Identify which cell holds the provided text, then report its (X, Y) central coordinate. 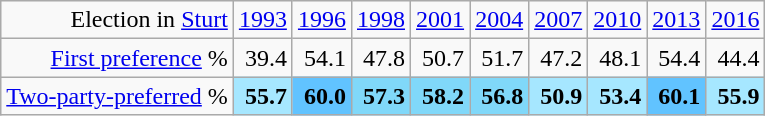
1993 (262, 20)
1996 (322, 20)
54.1 (322, 58)
50.9 (558, 96)
53.4 (618, 96)
60.1 (676, 96)
44.4 (736, 58)
2010 (618, 20)
First preference % (118, 58)
39.4 (262, 58)
47.8 (380, 58)
Two-party-preferred % (118, 96)
55.9 (736, 96)
60.0 (322, 96)
55.7 (262, 96)
57.3 (380, 96)
47.2 (558, 58)
58.2 (440, 96)
48.1 (618, 58)
56.8 (500, 96)
2016 (736, 20)
50.7 (440, 58)
2007 (558, 20)
2001 (440, 20)
2013 (676, 20)
1998 (380, 20)
Election in Sturt (118, 20)
54.4 (676, 58)
51.7 (500, 58)
2004 (500, 20)
